Pinpoint the cell where the given text exists, returning its [X, Y] midpoint coordinate. 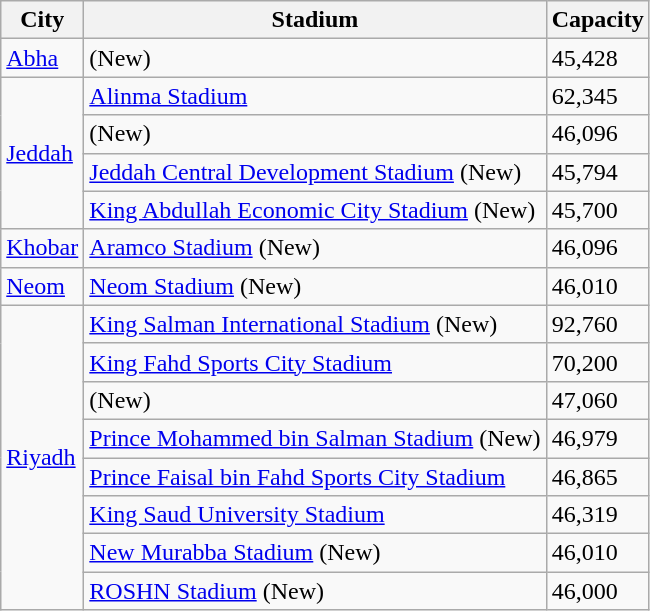
46,000 [598, 591]
Aramco Stadium (New) [315, 248]
46,319 [598, 515]
45,794 [598, 172]
King Salman International Stadium (New) [315, 324]
46,979 [598, 438]
46,865 [598, 477]
92,760 [598, 324]
Jeddah Central Development Stadium (New) [315, 172]
City [42, 20]
New Murabba Stadium (New) [315, 553]
Jeddah [42, 153]
Riyadh [42, 457]
47,060 [598, 400]
45,700 [598, 210]
Abha [42, 58]
Prince Mohammed bin Salman Stadium (New) [315, 438]
Neom Stadium (New) [315, 286]
Alinma Stadium [315, 96]
ROSHN Stadium (New) [315, 591]
King Abdullah Economic City Stadium (New) [315, 210]
Prince Faisal bin Fahd Sports City Stadium [315, 477]
Capacity [598, 20]
62,345 [598, 96]
King Saud University Stadium [315, 515]
70,200 [598, 362]
Khobar [42, 248]
45,428 [598, 58]
Neom [42, 286]
Stadium [315, 20]
King Fahd Sports City Stadium [315, 362]
